Return the (x, y) coordinate for the center point of the cell that contains the specified text.  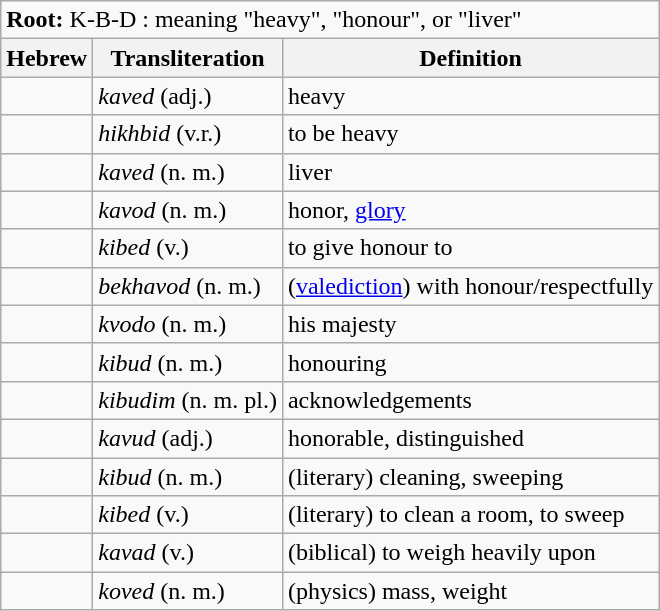
kavod (n. m.) (188, 210)
kavud (adj.) (188, 438)
honorable, distinguished (470, 438)
kaved (n. m.) (188, 172)
Transliteration (188, 58)
his majesty (470, 324)
(physics) mass, weight (470, 591)
hikhbid (v.r.) (188, 134)
honor, glory (470, 210)
kaved (adj.) (188, 96)
liver (470, 172)
koved (n. m.) (188, 591)
Hebrew (47, 58)
honouring (470, 362)
to be heavy (470, 134)
kavad (v.) (188, 553)
Root: K-B-D : meaning "heavy", "honour", or "liver" (330, 20)
heavy (470, 96)
Definition (470, 58)
kibudim (n. m. pl.) (188, 400)
(valediction) with honour/respectfully (470, 286)
bekhavod (n. m.) (188, 286)
(literary) cleaning, sweeping (470, 477)
(biblical) to weigh heavily upon (470, 553)
acknowledgements (470, 400)
kvodo (n. m.) (188, 324)
to give honour to (470, 248)
(literary) to clean a room, to sweep (470, 515)
